Return the (x, y) coordinate for the center point of the cell that contains the specified text.  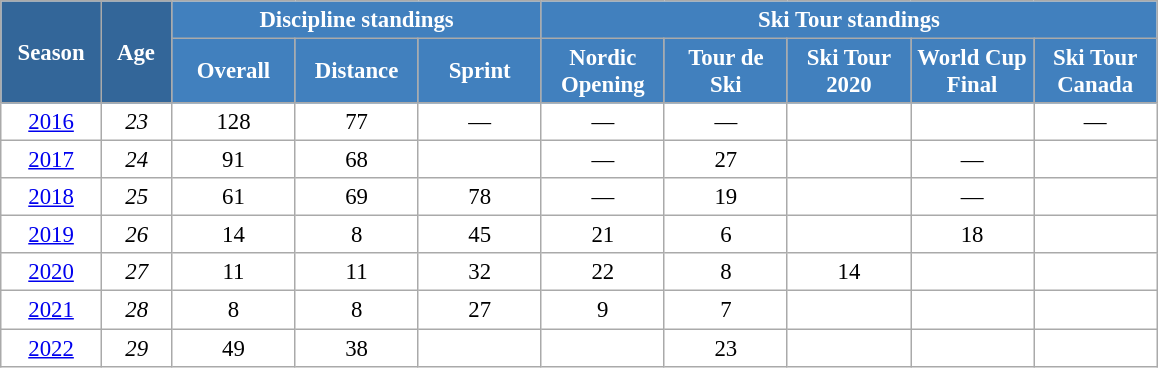
Season (52, 52)
NordicOpening (602, 72)
Ski Tour standings (848, 20)
38 (356, 348)
61 (234, 197)
Ski TourCanada (1096, 72)
49 (234, 348)
25 (136, 197)
6 (726, 235)
45 (480, 235)
69 (356, 197)
78 (480, 197)
Discipline standings (356, 20)
Ski Tour2020 (848, 72)
2021 (52, 310)
68 (356, 160)
91 (234, 160)
77 (356, 122)
Age (136, 52)
2018 (52, 197)
2016 (52, 122)
21 (602, 235)
24 (136, 160)
28 (136, 310)
22 (602, 273)
World CupFinal (972, 72)
Overall (234, 72)
2017 (52, 160)
7 (726, 310)
32 (480, 273)
Distance (356, 72)
29 (136, 348)
2019 (52, 235)
18 (972, 235)
Sprint (480, 72)
2020 (52, 273)
Tour deSki (726, 72)
128 (234, 122)
9 (602, 310)
26 (136, 235)
19 (726, 197)
2022 (52, 348)
